Extract the [X, Y] coordinate from the center of the cell holding the provided text.  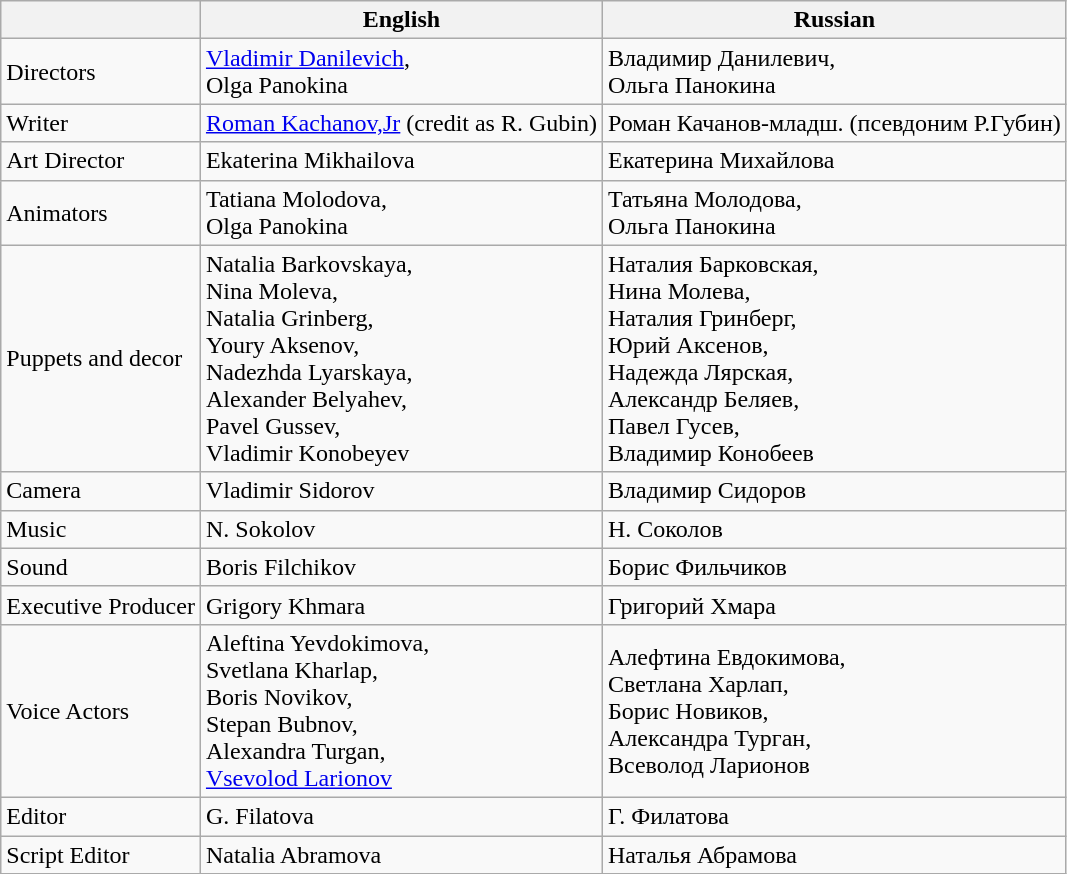
Н. Соколов [834, 529]
Music [101, 529]
Russian [834, 20]
Борис Фильчиков [834, 567]
Roman Kachanov,Jr (credit as R. Gubin) [401, 123]
Sound [101, 567]
N. Sokolov [401, 529]
Григорий Хмара [834, 605]
Art Director [101, 161]
Роман Качанов-младш. (псевдоним Р.Губин) [834, 123]
Aleftina Yevdokimova, Svetlana Kharlap, Boris Novikov, Stepan Bubnov, Alexandra Turgan,Vsevolod Larionov [401, 710]
Script Editor [101, 855]
English [401, 20]
Puppets and decor [101, 358]
Vladimir Danilevich, Olga Panokina [401, 72]
Grigory Khmara [401, 605]
Екатерина Михайлова [834, 161]
Tatiana Molodova, Olga Panokina [401, 212]
Editor [101, 816]
G. Filatova [401, 816]
Наталия Барковская, Нина Молева, Наталия Гринберг, Юрий Аксенов, Надежда Лярская, Александр Беляев, Павел Гусев, Владимир Конобеев [834, 358]
Voice Actors [101, 710]
Animators [101, 212]
Наталья Абрамова [834, 855]
Writer [101, 123]
Boris Filchikov [401, 567]
Владимир Данилевич, Ольга Панокина [834, 72]
Алефтина Евдокимова, Светлана Харлап, Борис Новиков,Александра Турган,Всеволод Ларионов [834, 710]
Camera [101, 491]
Татьяна Молодова,Ольга Панокина [834, 212]
Executive Producer [101, 605]
Владимир Сидоров [834, 491]
Natalia Barkovskaya, Nina Moleva, Natalia Grinberg, Youry Aksenov, Nadezhda Lyarskaya, Alexander Belyahev, Pavel Gussev, Vladimir Konobeyev [401, 358]
Г. Филатова [834, 816]
Ekaterina Mikhailova [401, 161]
Directors [101, 72]
Vladimir Sidorov [401, 491]
Natalia Abramova [401, 855]
